Output the [X, Y] coordinate of the center of the cell containing the given text.  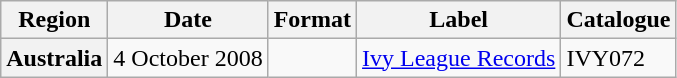
Date [188, 20]
Ivy League Records [459, 58]
4 October 2008 [188, 58]
Format [312, 20]
Region [54, 20]
Catalogue [618, 20]
IVY072 [618, 58]
Label [459, 20]
Australia [54, 58]
